From the cell containing the given text, extract its center point as (x, y) coordinate. 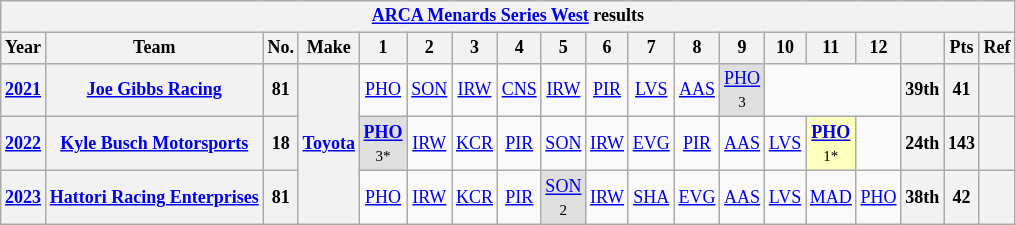
42 (962, 197)
10 (784, 48)
2022 (24, 144)
Joe Gibbs Racing (154, 90)
5 (564, 48)
12 (878, 48)
38th (922, 197)
Year (24, 48)
Ref (997, 48)
No. (280, 48)
7 (651, 48)
39th (922, 90)
143 (962, 144)
SHA (651, 197)
PHO1* (832, 144)
2 (430, 48)
Hattori Racing Enterprises (154, 197)
Toyota (328, 144)
18 (280, 144)
2021 (24, 90)
Kyle Busch Motorsports (154, 144)
PHO3* (383, 144)
11 (832, 48)
ARCA Menards Series West results (508, 16)
CNS (519, 90)
Make (328, 48)
1 (383, 48)
SON2 (564, 197)
Pts (962, 48)
MAD (832, 197)
9 (742, 48)
Team (154, 48)
41 (962, 90)
6 (608, 48)
4 (519, 48)
3 (475, 48)
2023 (24, 197)
8 (697, 48)
PHO3 (742, 90)
24th (922, 144)
